Provide the (X, Y) coordinate of the cell's center where the given text is located.  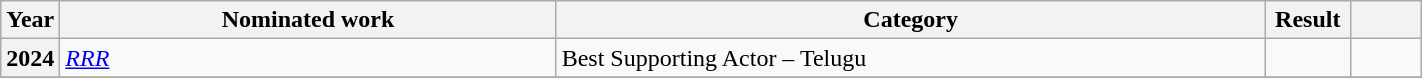
Best Supporting Actor – Telugu (910, 58)
Category (910, 20)
2024 (30, 58)
Year (30, 20)
Result (1308, 20)
RRR (308, 58)
Nominated work (308, 20)
